Detect which cell encompasses the target text, then output its [x, y] center coordinate. 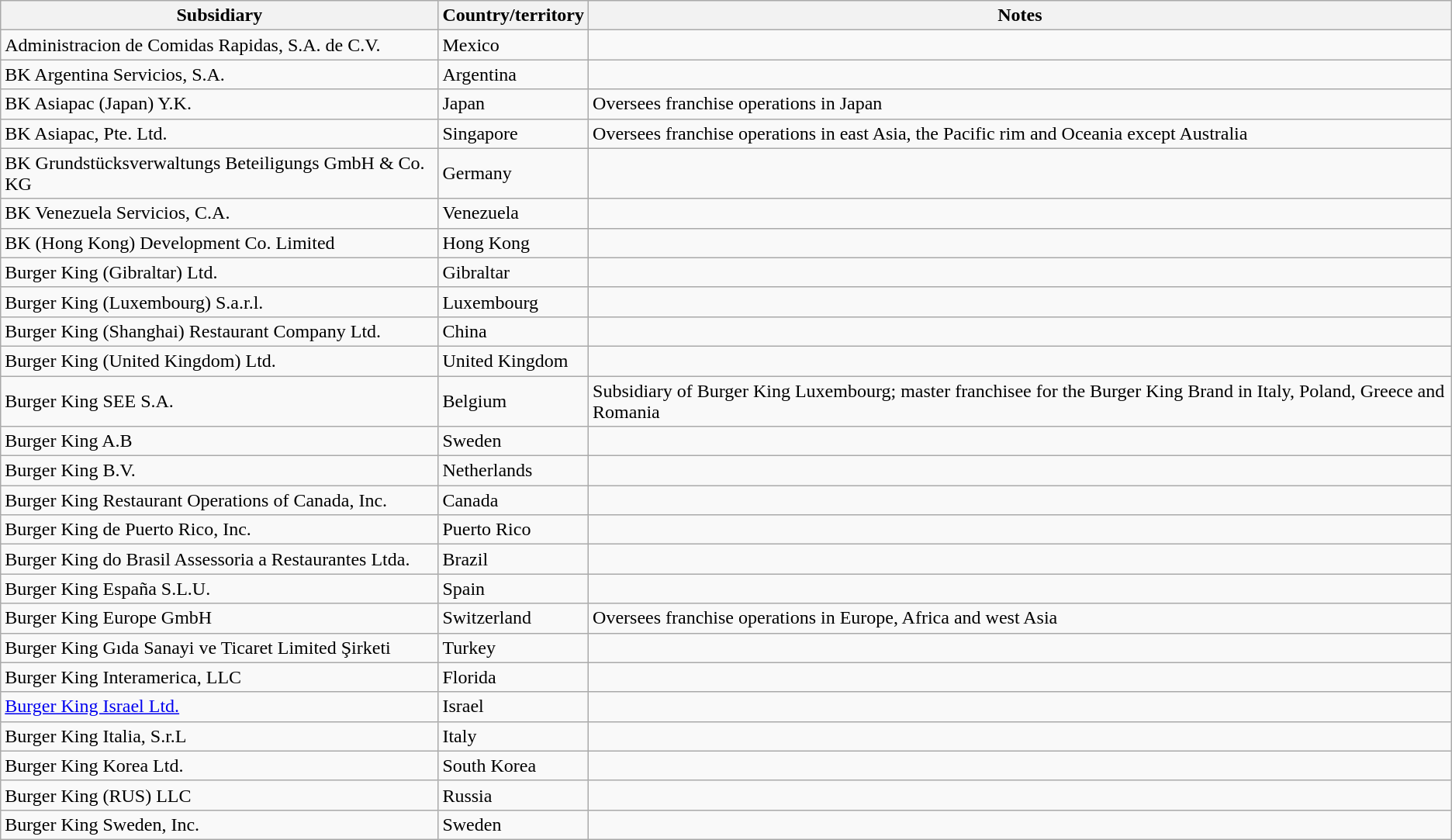
Russia [513, 795]
South Korea [513, 766]
Burger King de Puerto Rico, Inc. [220, 530]
Burger King Interamerica, LLC [220, 677]
Singapore [513, 133]
Oversees franchise operations in east Asia, the Pacific rim and Oceania except Australia [1021, 133]
Florida [513, 677]
BK Asiapac (Japan) Y.K. [220, 104]
Netherlands [513, 471]
Switzerland [513, 618]
Venezuela [513, 213]
Burger King A.B [220, 441]
Burger King Europe GmbH [220, 618]
BK (Hong Kong) Development Co. Limited [220, 243]
Oversees franchise operations in Japan [1021, 104]
Brazil [513, 559]
Belgium [513, 400]
Burger King Italia, S.r.L [220, 736]
Notes [1021, 16]
Mexico [513, 45]
Burger King Sweden, Inc. [220, 824]
Burger King Restaurant Operations of Canada, Inc. [220, 500]
Country/territory [513, 16]
Subsidiary [220, 16]
China [513, 331]
Burger King SEE S.A. [220, 400]
Burger King (Luxembourg) S.a.r.l. [220, 302]
Italy [513, 736]
Burger King (RUS) LLC [220, 795]
BK Asiapac, Pte. Ltd. [220, 133]
Burger King do Brasil Assessoria a Restaurantes Ltda. [220, 559]
Turkey [513, 648]
Burger King Korea Ltd. [220, 766]
Administracion de Comidas Rapidas, S.A. de C.V. [220, 45]
Argentina [513, 74]
Hong Kong [513, 243]
Japan [513, 104]
Subsidiary of Burger King Luxembourg; master franchisee for the Burger King Brand in Italy, Poland, Greece and Romania [1021, 400]
Canada [513, 500]
United Kingdom [513, 361]
Burger King (Gibraltar) Ltd. [220, 272]
Germany [513, 174]
Puerto Rico [513, 530]
Burger King Gıda Sanayi ve Ticaret Limited Şirketi [220, 648]
Burger King B.V. [220, 471]
Burger King (Shanghai) Restaurant Company Ltd. [220, 331]
Israel [513, 707]
BK Venezuela Servicios, C.A. [220, 213]
Oversees franchise operations in Europe, Africa and west Asia [1021, 618]
Burger King Israel Ltd. [220, 707]
BK Grundstücksverwaltungs Beteiligungs GmbH & Co. KG [220, 174]
Gibraltar [513, 272]
Burger King (United Kingdom) Ltd. [220, 361]
BK Argentina Servicios, S.A. [220, 74]
Spain [513, 589]
Luxembourg [513, 302]
Burger King España S.L.U. [220, 589]
